Locate the cell with the specified text and output its [X, Y] center coordinate. 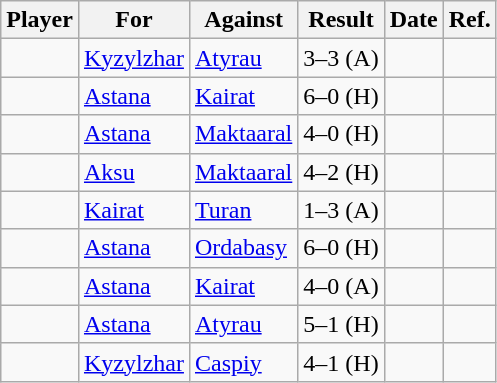
Date [414, 20]
4–2 (H) [341, 172]
Caspiy [243, 362]
Against [243, 20]
Player [40, 20]
Aksu [134, 172]
Result [341, 20]
3–3 (A) [341, 58]
Turan [243, 210]
Ref. [470, 20]
Ordabasy [243, 248]
For [134, 20]
1–3 (A) [341, 210]
5–1 (H) [341, 324]
4–0 (H) [341, 134]
4–0 (A) [341, 286]
4–1 (H) [341, 362]
